Extract the [x, y] coordinate from the center of the cell holding the provided text.  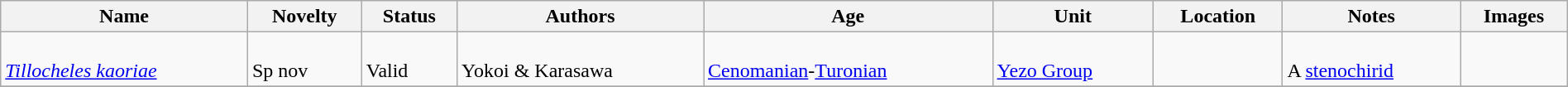
Notes [1371, 17]
Unit [1073, 17]
Yokoi & Karasawa [581, 60]
Sp nov [304, 60]
Cenomanian-Turonian [848, 60]
Location [1218, 17]
Novelty [304, 17]
Age [848, 17]
A stenochirid [1371, 60]
Authors [581, 17]
Valid [409, 60]
Status [409, 17]
Yezo Group [1073, 60]
Images [1514, 17]
Name [124, 17]
Tillocheles kaoriae [124, 60]
